Provide the (X, Y) coordinate of the cell's center where the given text is located.  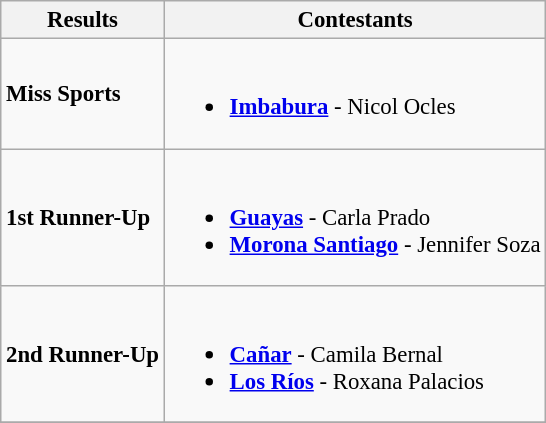
Miss Sports (83, 94)
1st Runner-Up (83, 218)
Contestants (354, 20)
2nd Runner-Up (83, 354)
Imbabura - Nicol Ocles (354, 94)
Guayas - Carla Prado Morona Santiago - Jennifer Soza (354, 218)
Cañar - Camila Bernal Los Ríos - Roxana Palacios (354, 354)
Results (83, 20)
